Pinpoint the cell where the given text exists, returning its (x, y) midpoint coordinate. 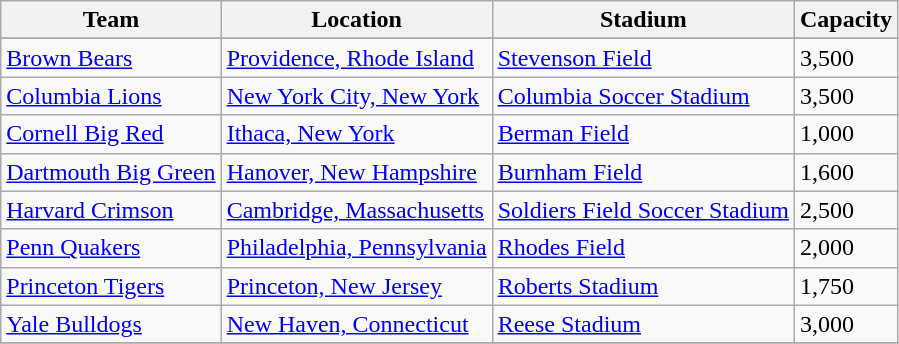
Dartmouth Big Green (111, 172)
Hanover, New Hampshire (356, 172)
Columbia Soccer Stadium (643, 96)
Stadium (643, 20)
Brown Bears (111, 58)
Harvard Crimson (111, 210)
1,600 (846, 172)
Philadelphia, Pennsylvania (356, 248)
Team (111, 20)
Providence, Rhode Island (356, 58)
Princeton, New Jersey (356, 286)
New York City, New York (356, 96)
Columbia Lions (111, 96)
Cambridge, Massachusetts (356, 210)
2,000 (846, 248)
Princeton Tigers (111, 286)
Ithaca, New York (356, 134)
Soldiers Field Soccer Stadium (643, 210)
Stevenson Field (643, 58)
2,500 (846, 210)
Penn Quakers (111, 248)
Burnham Field (643, 172)
Yale Bulldogs (111, 324)
Roberts Stadium (643, 286)
Reese Stadium (643, 324)
Location (356, 20)
Rhodes Field (643, 248)
1,000 (846, 134)
1,750 (846, 286)
Capacity (846, 20)
3,000 (846, 324)
Berman Field (643, 134)
Cornell Big Red (111, 134)
New Haven, Connecticut (356, 324)
